Search for the cell housing the specified text and yield its [x, y] center coordinate. 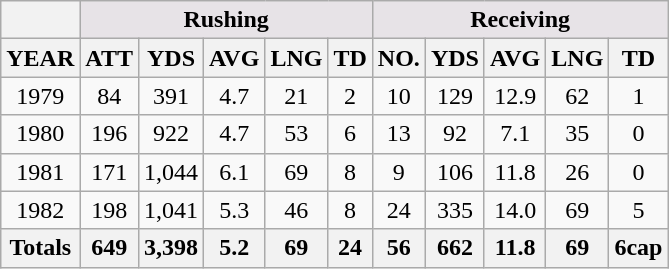
21 [296, 96]
2 [350, 96]
391 [170, 96]
84 [110, 96]
1,041 [170, 210]
56 [398, 248]
14.0 [514, 210]
3,398 [170, 248]
NO. [398, 58]
106 [454, 172]
92 [454, 134]
46 [296, 210]
171 [110, 172]
5 [638, 210]
922 [170, 134]
129 [454, 96]
1981 [40, 172]
26 [578, 172]
ATT [110, 58]
1980 [40, 134]
10 [398, 96]
6 [350, 134]
Totals [40, 248]
649 [110, 248]
5.2 [234, 248]
53 [296, 134]
7.1 [514, 134]
62 [578, 96]
Rushing [226, 20]
5.3 [234, 210]
6.1 [234, 172]
13 [398, 134]
12.9 [514, 96]
1 [638, 96]
198 [110, 210]
662 [454, 248]
1,044 [170, 172]
6cap [638, 248]
196 [110, 134]
335 [454, 210]
YEAR [40, 58]
1982 [40, 210]
35 [578, 134]
Receiving [520, 20]
9 [398, 172]
1979 [40, 96]
